Return (x, y) of the center of cell containing provided text 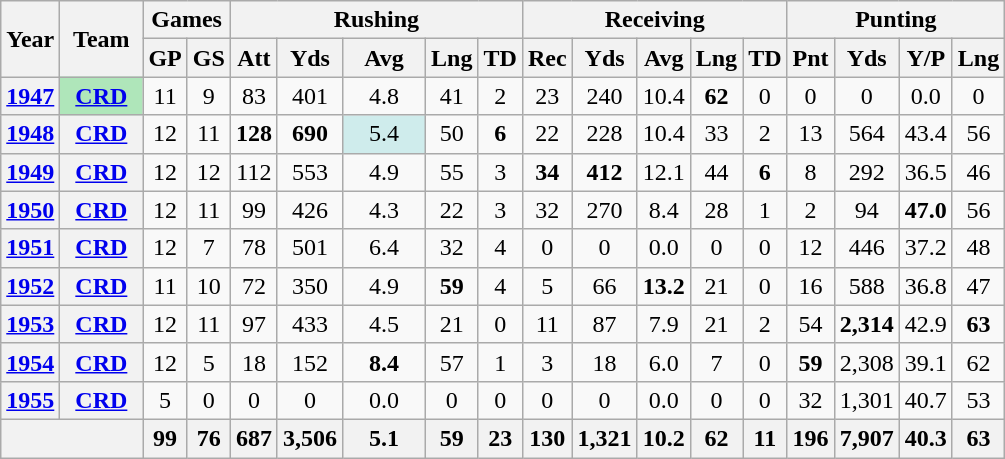
47.0 (926, 210)
446 (866, 248)
42.9 (926, 324)
37.2 (926, 248)
433 (310, 324)
Games (186, 20)
5.1 (384, 438)
10 (208, 286)
6.4 (384, 248)
36.5 (926, 172)
564 (866, 134)
Receiving (654, 20)
4.3 (384, 210)
1947 (30, 96)
3,506 (310, 438)
412 (604, 172)
39.1 (926, 362)
97 (254, 324)
401 (310, 96)
94 (866, 210)
76 (208, 438)
41 (452, 96)
16 (810, 286)
5.4 (384, 134)
4.5 (384, 324)
44 (716, 172)
Pnt (810, 58)
78 (254, 248)
66 (604, 286)
54 (810, 324)
Att (254, 58)
13 (810, 134)
690 (310, 134)
57 (452, 362)
128 (254, 134)
4.8 (384, 96)
Team (102, 39)
Year (30, 39)
13.2 (664, 286)
1955 (30, 400)
687 (254, 438)
350 (310, 286)
240 (604, 96)
72 (254, 286)
28 (716, 210)
1,301 (866, 400)
12.1 (664, 172)
GS (208, 58)
GP (165, 58)
53 (978, 400)
7.9 (664, 324)
553 (310, 172)
112 (254, 172)
40.7 (926, 400)
228 (604, 134)
426 (310, 210)
1954 (30, 362)
6.0 (664, 362)
130 (547, 438)
152 (310, 362)
10.2 (664, 438)
2,308 (866, 362)
196 (810, 438)
Y/P (926, 58)
46 (978, 172)
Punting (896, 20)
1949 (30, 172)
Rec (547, 58)
1948 (30, 134)
270 (604, 210)
36.8 (926, 286)
501 (310, 248)
34 (547, 172)
1952 (30, 286)
50 (452, 134)
48 (978, 248)
47 (978, 286)
43.4 (926, 134)
8 (810, 172)
1,321 (604, 438)
1950 (30, 210)
87 (604, 324)
Rushing (376, 20)
1953 (30, 324)
7,907 (866, 438)
40.3 (926, 438)
83 (254, 96)
588 (866, 286)
9 (208, 96)
292 (866, 172)
33 (716, 134)
55 (452, 172)
2,314 (866, 324)
1951 (30, 248)
